Find where the given text appears and provide that cell's center as (X, Y) coordinate. 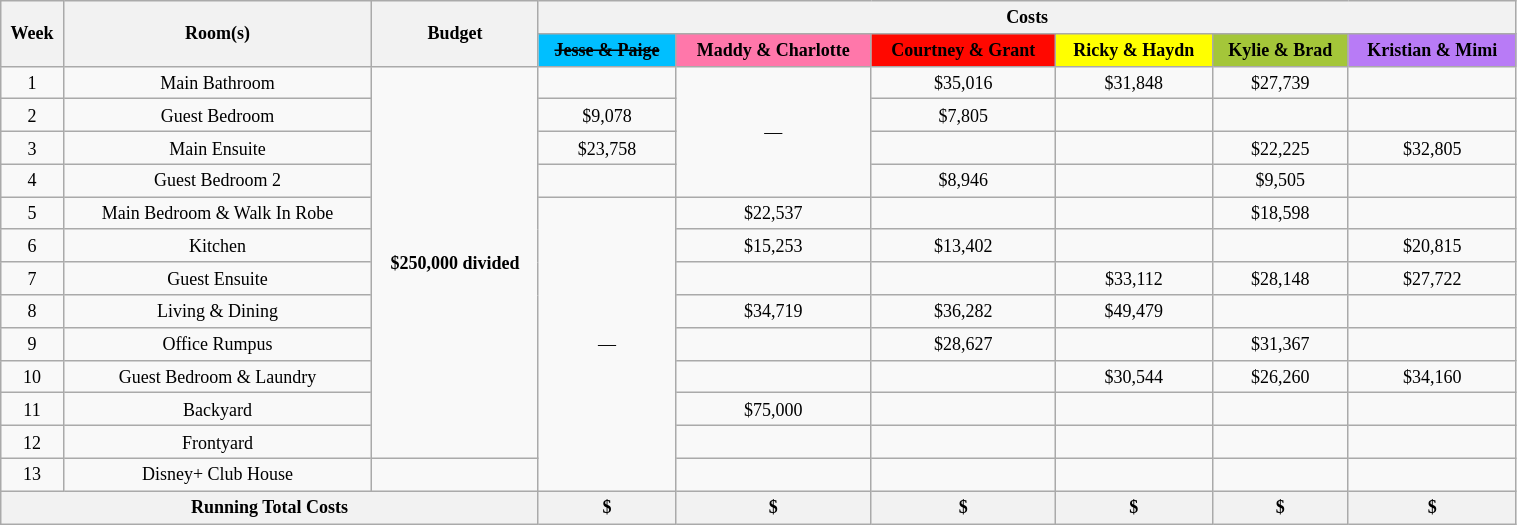
2 (32, 116)
Kylie & Brad (1280, 50)
Running Total Costs (270, 508)
6 (32, 246)
$30,544 (1134, 376)
Guest Bedroom & Laundry (218, 376)
$32,805 (1432, 148)
$35,016 (963, 82)
$9,505 (1280, 180)
7 (32, 278)
Backyard (218, 410)
10 (32, 376)
Living & Dining (218, 312)
$27,739 (1280, 82)
Guest Bedroom (218, 116)
1 (32, 82)
$22,537 (774, 214)
5 (32, 214)
4 (32, 180)
Jesse & Paige (606, 50)
Guest Ensuite (218, 278)
Courtney & Grant (963, 50)
$20,815 (1432, 246)
Costs (1027, 18)
$28,627 (963, 344)
Room(s) (218, 34)
$ 15,253 (774, 246)
8 (32, 312)
11 (32, 410)
Main Ensuite (218, 148)
Kitchen (218, 246)
Office Rumpus (218, 344)
$28,148 (1280, 278)
$7,805 (963, 116)
$31,367 (1280, 344)
Ricky & Haydn (1134, 50)
$26,260 (1280, 376)
$31,848 (1134, 82)
Kristian & Mimi (1432, 50)
$23,758 (606, 148)
$75,000 (774, 410)
3 (32, 148)
$27,722 (1432, 278)
Frontyard (218, 442)
Guest Bedroom 2 (218, 180)
$34,160 (1432, 376)
$9,078 (606, 116)
$8,946 (963, 180)
$18,598 (1280, 214)
9 (32, 344)
$36,282 (963, 312)
Main Bathroom (218, 82)
Main Bedroom & Walk In Robe (218, 214)
$13,402 (963, 246)
13 (32, 474)
$33,112 (1134, 278)
$22,225 (1280, 148)
$34,719 (774, 312)
$250,000 divided (455, 262)
$49,479 (1134, 312)
Disney+ Club House (218, 474)
Week (32, 34)
Budget (455, 34)
Maddy & Charlotte (774, 50)
12 (32, 442)
